From the cell containing the given text, extract its center point as (x, y) coordinate. 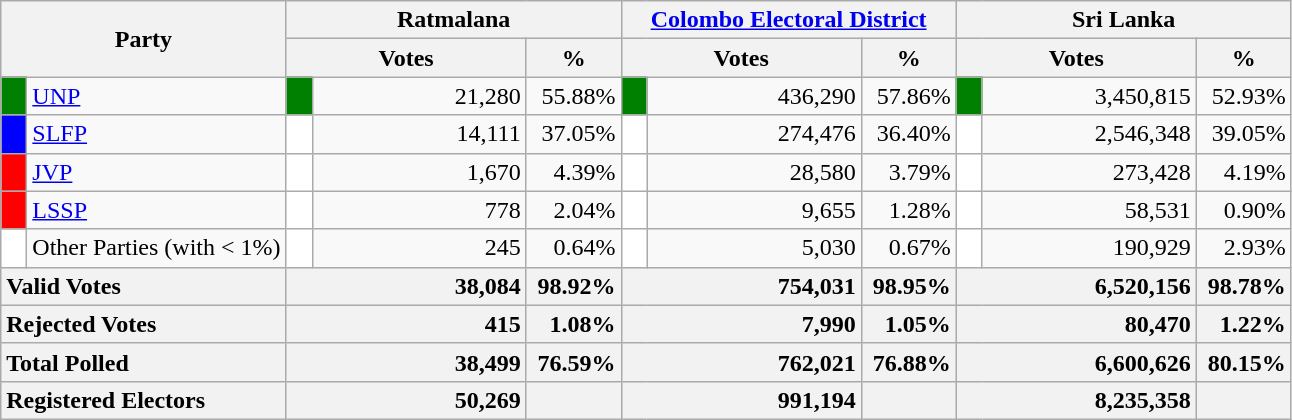
80.15% (1244, 362)
190,929 (1089, 248)
0.64% (574, 248)
57.86% (908, 96)
754,031 (741, 286)
2,546,348 (1089, 134)
76.59% (574, 362)
14,111 (419, 134)
2.93% (1244, 248)
762,021 (741, 362)
1.08% (574, 324)
JVP (156, 172)
4.19% (1244, 172)
37.05% (574, 134)
6,520,156 (1076, 286)
UNP (156, 96)
36.40% (908, 134)
52.93% (1244, 96)
Sri Lanka (1124, 20)
Party (144, 39)
39.05% (1244, 134)
38,499 (406, 362)
Ratmalana (454, 20)
273,428 (1089, 172)
415 (406, 324)
Rejected Votes (144, 324)
98.95% (908, 286)
SLFP (156, 134)
98.92% (574, 286)
8,235,358 (1076, 400)
Valid Votes (144, 286)
38,084 (406, 286)
9,655 (754, 210)
98.78% (1244, 286)
LSSP (156, 210)
991,194 (741, 400)
245 (419, 248)
4.39% (574, 172)
21,280 (419, 96)
436,290 (754, 96)
6,600,626 (1076, 362)
778 (419, 210)
Other Parties (with < 1%) (156, 248)
1.22% (1244, 324)
3.79% (908, 172)
76.88% (908, 362)
2.04% (574, 210)
Colombo Electoral District (788, 20)
1,670 (419, 172)
1.05% (908, 324)
1.28% (908, 210)
0.67% (908, 248)
Registered Electors (144, 400)
55.88% (574, 96)
274,476 (754, 134)
3,450,815 (1089, 96)
7,990 (741, 324)
80,470 (1076, 324)
50,269 (406, 400)
28,580 (754, 172)
Total Polled (144, 362)
0.90% (1244, 210)
58,531 (1089, 210)
5,030 (754, 248)
